Provide the [X, Y] coordinate of the cell's center where the given text is located.  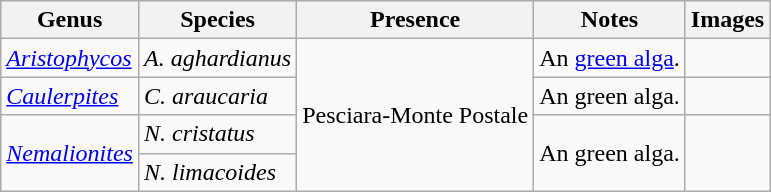
Presence [416, 20]
Species [217, 20]
A. aghardianus [217, 58]
Images [727, 20]
Caulerpites [70, 96]
Aristophycos [70, 58]
Notes [610, 20]
N. cristatus [217, 134]
Nemalionites [70, 153]
C. araucaria [217, 96]
Pesciara-Monte Postale [416, 115]
N. limacoides [217, 172]
Genus [70, 20]
